Detect which cell encompasses the target text, then output its [x, y] center coordinate. 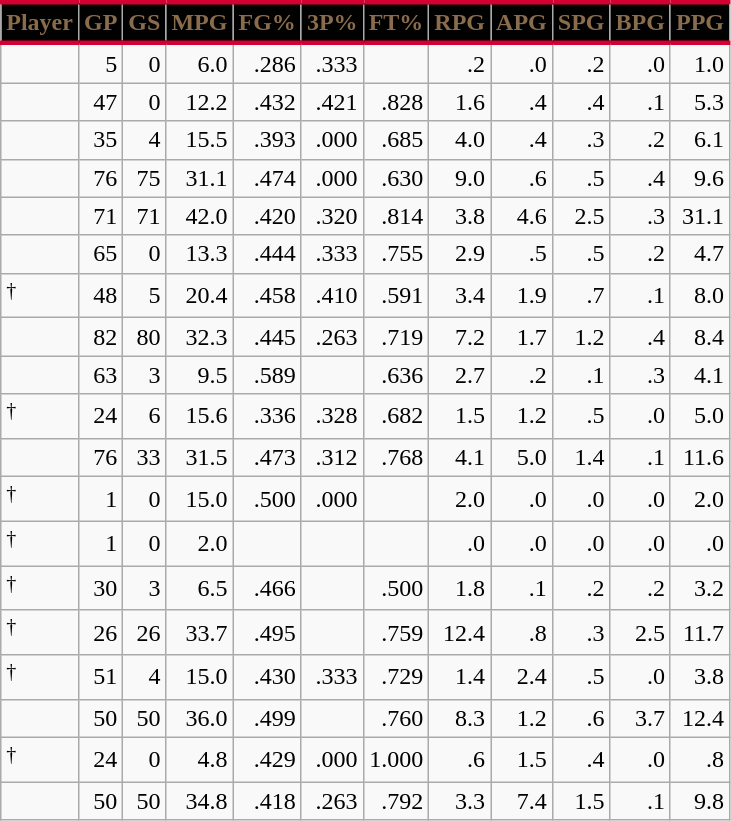
8.4 [700, 337]
1.8 [460, 588]
.685 [396, 140]
3.2 [700, 588]
13.3 [200, 254]
.682 [396, 416]
33.7 [200, 632]
.755 [396, 254]
9.8 [700, 801]
1.0 [700, 63]
2.7 [460, 375]
32.3 [200, 337]
.719 [396, 337]
63 [100, 375]
8.0 [700, 296]
GP [100, 22]
.421 [332, 102]
.7 [581, 296]
1.000 [396, 760]
9.0 [460, 178]
34.8 [200, 801]
.591 [396, 296]
.429 [267, 760]
FG% [267, 22]
3.7 [640, 718]
FT% [396, 22]
.814 [396, 216]
GS [144, 22]
BPG [640, 22]
9.6 [700, 178]
1.6 [460, 102]
4.7 [700, 254]
1.9 [522, 296]
8.3 [460, 718]
80 [144, 337]
82 [100, 337]
.474 [267, 178]
.499 [267, 718]
5.3 [700, 102]
1.7 [522, 337]
11.7 [700, 632]
4.6 [522, 216]
4.8 [200, 760]
.729 [396, 678]
48 [100, 296]
.589 [267, 375]
31.5 [200, 457]
9.5 [200, 375]
.630 [396, 178]
.760 [396, 718]
15.6 [200, 416]
2.9 [460, 254]
.445 [267, 337]
.320 [332, 216]
6.0 [200, 63]
12.2 [200, 102]
7.2 [460, 337]
15.5 [200, 140]
30 [100, 588]
47 [100, 102]
.636 [396, 375]
.432 [267, 102]
11.6 [700, 457]
33 [144, 457]
.828 [396, 102]
Player [40, 22]
65 [100, 254]
.312 [332, 457]
.410 [332, 296]
.286 [267, 63]
.473 [267, 457]
.430 [267, 678]
6.5 [200, 588]
.792 [396, 801]
6 [144, 416]
MPG [200, 22]
.418 [267, 801]
3.3 [460, 801]
APG [522, 22]
51 [100, 678]
SPG [581, 22]
42.0 [200, 216]
.336 [267, 416]
RPG [460, 22]
.444 [267, 254]
.458 [267, 296]
.466 [267, 588]
2.4 [522, 678]
36.0 [200, 718]
3P% [332, 22]
35 [100, 140]
.420 [267, 216]
.328 [332, 416]
.768 [396, 457]
6.1 [700, 140]
20.4 [200, 296]
.759 [396, 632]
75 [144, 178]
.393 [267, 140]
.495 [267, 632]
3.4 [460, 296]
4.0 [460, 140]
7.4 [522, 801]
PPG [700, 22]
